Find where the given text appears and provide that cell's center as [x, y] coordinate. 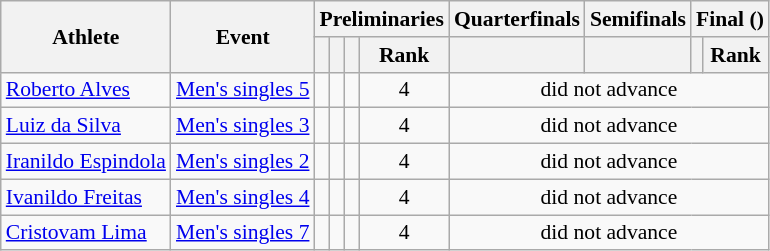
Quarterfinals [517, 19]
Cristovam Lima [86, 233]
Men's singles 4 [243, 197]
Final () [730, 19]
Preliminaries [381, 19]
Roberto Alves [86, 90]
Event [243, 36]
Men's singles 2 [243, 162]
Semifinals [638, 19]
Men's singles 5 [243, 90]
Luiz da Silva [86, 126]
Men's singles 7 [243, 233]
Men's singles 3 [243, 126]
Iranildo Espindola [86, 162]
Ivanildo Freitas [86, 197]
Athlete [86, 36]
